Find where the given text appears and provide that cell's center as (x, y) coordinate. 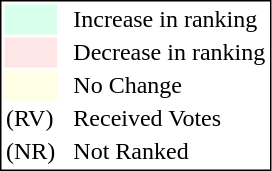
Increase in ranking (170, 19)
Decrease in ranking (170, 53)
Received Votes (170, 119)
No Change (170, 85)
Not Ranked (170, 151)
(RV) (30, 119)
(NR) (30, 151)
